Pinpoint the cell where the given text exists, returning its [X, Y] midpoint coordinate. 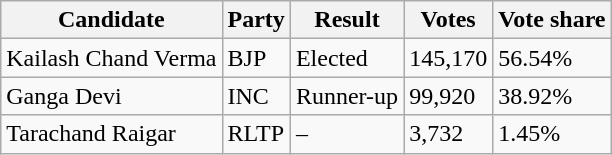
Result [346, 20]
145,170 [448, 58]
Runner-up [346, 96]
Votes [448, 20]
Candidate [112, 20]
RLTP [256, 134]
Ganga Devi [112, 96]
Vote share [552, 20]
1.45% [552, 134]
99,920 [448, 96]
– [346, 134]
Tarachand Raigar [112, 134]
Kailash Chand Verma [112, 58]
BJP [256, 58]
Party [256, 20]
Elected [346, 58]
38.92% [552, 96]
INC [256, 96]
56.54% [552, 58]
3,732 [448, 134]
